Return the [x, y] coordinate for the center point of the cell that contains the specified text.  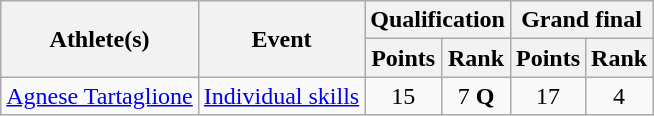
17 [548, 96]
Athlete(s) [100, 39]
Individual skills [281, 96]
Grand final [581, 20]
Event [281, 39]
Qualification [438, 20]
Agnese Tartaglione [100, 96]
15 [404, 96]
4 [620, 96]
7 Q [476, 96]
